Determine the (x, y) coordinate at the center of the cell enclosing the given text.  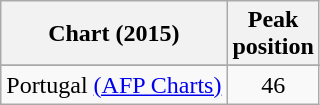
Peakposition (273, 34)
Chart (2015) (114, 34)
46 (273, 85)
Portugal (AFP Charts) (114, 85)
